From the cell containing the given text, extract its center point as (x, y) coordinate. 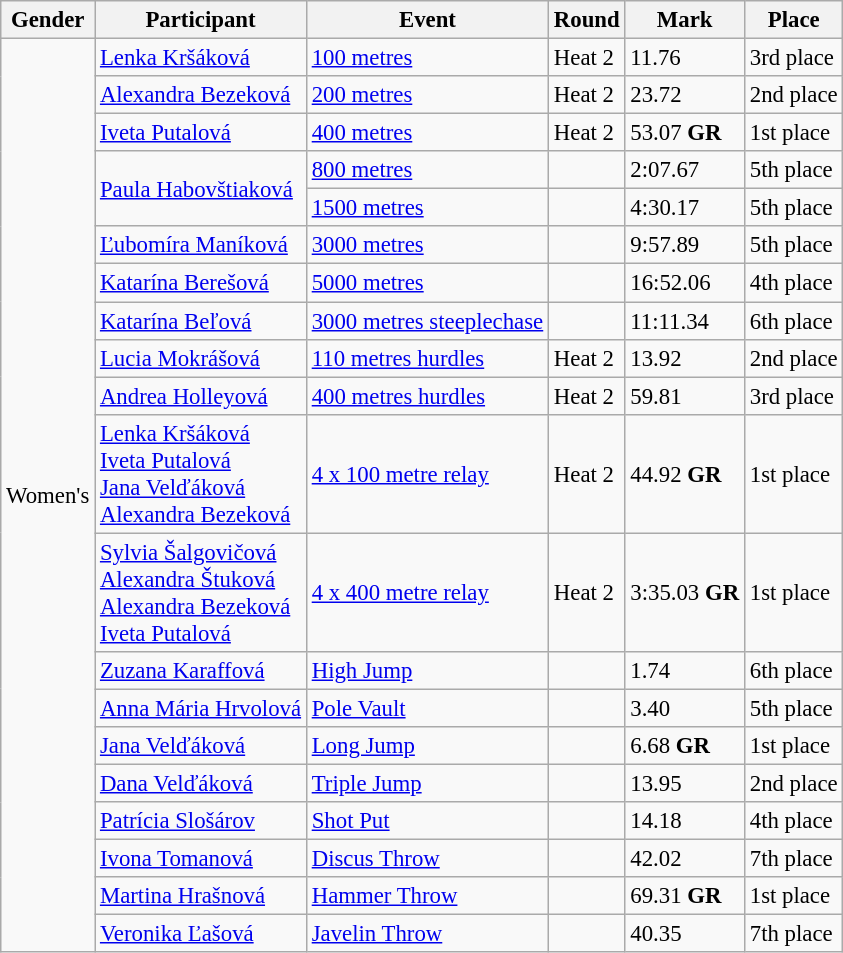
Mark (684, 20)
6.68 GR (684, 746)
59.81 (684, 396)
3000 metres steeplechase (427, 321)
Ivona Tomanová (201, 859)
Lenka Kršáková (201, 58)
400 metres (427, 133)
Participant (201, 20)
Martina Hrašnová (201, 896)
Long Jump (427, 746)
Zuzana Karaffová (201, 671)
Sylvia ŠalgovičováAlexandra ŠtukováAlexandra BezekováIveta Putalová (201, 592)
Lucia Mokrášová (201, 358)
110 metres hurdles (427, 358)
40.35 (684, 934)
Dana Velďáková (201, 783)
Women's (48, 496)
Iveta Putalová (201, 133)
11:11.34 (684, 321)
Jana Velďáková (201, 746)
4 x 100 metre relay (427, 474)
Veronika Ľašová (201, 934)
Katarína Beľová (201, 321)
1500 metres (427, 208)
800 metres (427, 170)
Patrícia Slošárov (201, 821)
69.31 GR (684, 896)
44.92 GR (684, 474)
Place (794, 20)
Alexandra Bezeková (201, 95)
4 x 400 metre relay (427, 592)
400 metres hurdles (427, 396)
5000 metres (427, 283)
4:30.17 (684, 208)
Paula Habovštiaková (201, 188)
Event (427, 20)
3:35.03 GR (684, 592)
53.07 GR (684, 133)
Gender (48, 20)
13.92 (684, 358)
23.72 (684, 95)
Andrea Holleyová (201, 396)
Hammer Throw (427, 896)
Anna Mária Hrvolová (201, 708)
Shot Put (427, 821)
Triple Jump (427, 783)
13.95 (684, 783)
3.40 (684, 708)
14.18 (684, 821)
100 metres (427, 58)
11.76 (684, 58)
2:07.67 (684, 170)
Ľubomíra Maníková (201, 245)
42.02 (684, 859)
16:52.06 (684, 283)
Javelin Throw (427, 934)
9:57.89 (684, 245)
3000 metres (427, 245)
Discus Throw (427, 859)
1.74 (684, 671)
Pole Vault (427, 708)
Katarína Berešová (201, 283)
Lenka KršákováIveta PutalováJana VelďákováAlexandra Bezeková (201, 474)
200 metres (427, 95)
Round (587, 20)
High Jump (427, 671)
